Locate the cell with the specified text and output its [x, y] center coordinate. 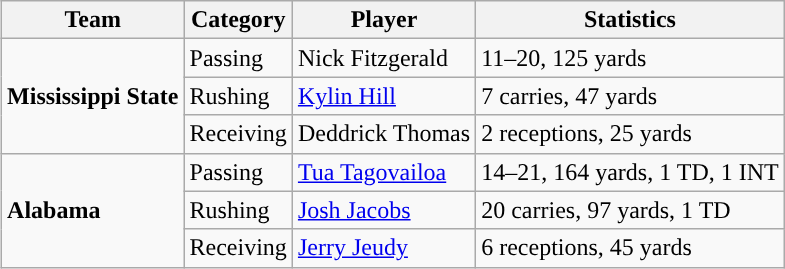
Kylin Hill [384, 96]
11–20, 125 yards [630, 58]
Category [238, 20]
Statistics [630, 20]
Team [93, 20]
7 carries, 47 yards [630, 96]
2 receptions, 25 yards [630, 134]
Alabama [93, 210]
Player [384, 20]
20 carries, 97 yards, 1 TD [630, 210]
Mississippi State [93, 96]
Josh Jacobs [384, 210]
Nick Fitzgerald [384, 58]
14–21, 164 yards, 1 TD, 1 INT [630, 172]
Deddrick Thomas [384, 134]
Tua Tagovailoa [384, 172]
6 receptions, 45 yards [630, 248]
Jerry Jeudy [384, 248]
